Scan for the cell matching the given text and deliver its (X, Y) coordinate at center. 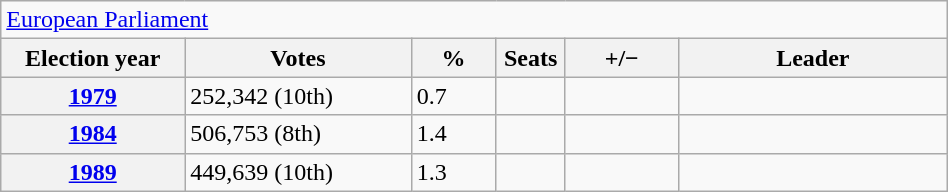
1.4 (454, 134)
1.3 (454, 172)
Leader (812, 58)
Votes (298, 58)
0.7 (454, 96)
+/− (622, 58)
506,753 (8th) (298, 134)
1989 (93, 172)
% (454, 58)
Seats (530, 58)
252,342 (10th) (298, 96)
1984 (93, 134)
1979 (93, 96)
Election year (93, 58)
European Parliament (474, 20)
449,639 (10th) (298, 172)
